Determine the (x, y) coordinate at the center of the cell enclosing the given text.  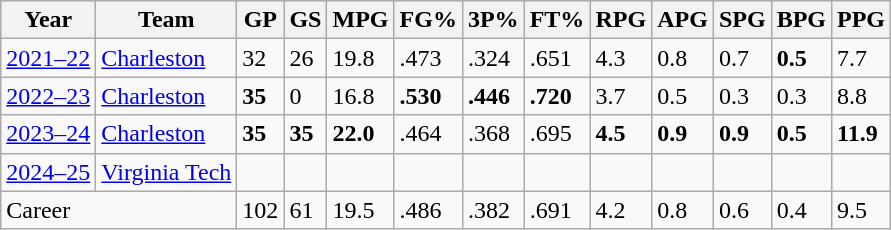
.530 (428, 96)
RPG (621, 20)
4.2 (621, 210)
Team (166, 20)
.473 (428, 58)
7.7 (862, 58)
.486 (428, 210)
.720 (557, 96)
MPG (360, 20)
BPG (801, 20)
.695 (557, 134)
.464 (428, 134)
SPG (742, 20)
GS (306, 20)
0.6 (742, 210)
19.8 (360, 58)
102 (260, 210)
APG (683, 20)
Virginia Tech (166, 172)
61 (306, 210)
8.8 (862, 96)
2023–24 (48, 134)
32 (260, 58)
.368 (493, 134)
3.7 (621, 96)
0 (306, 96)
2021–22 (48, 58)
0.4 (801, 210)
.651 (557, 58)
4.5 (621, 134)
PPG (862, 20)
2024–25 (48, 172)
9.5 (862, 210)
Career (119, 210)
19.5 (360, 210)
.324 (493, 58)
16.8 (360, 96)
FG% (428, 20)
GP (260, 20)
Year (48, 20)
.446 (493, 96)
22.0 (360, 134)
3P% (493, 20)
26 (306, 58)
FT% (557, 20)
.691 (557, 210)
.382 (493, 210)
0.7 (742, 58)
2022–23 (48, 96)
4.3 (621, 58)
11.9 (862, 134)
